Return (x, y) of the center of cell containing provided text 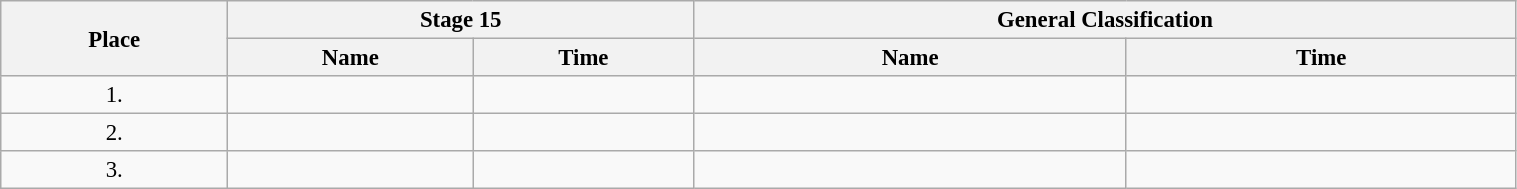
Place (114, 38)
General Classification (1105, 20)
2. (114, 133)
3. (114, 170)
Stage 15 (461, 20)
1. (114, 95)
